From the cell containing the given text, extract its center point as [X, Y] coordinate. 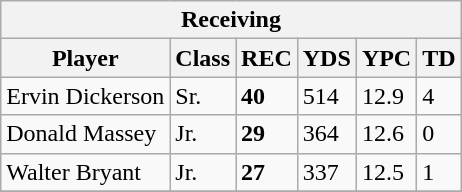
12.9 [386, 96]
12.5 [386, 172]
YPC [386, 58]
29 [267, 134]
Donald Massey [86, 134]
REC [267, 58]
1 [439, 172]
Ervin Dickerson [86, 96]
514 [326, 96]
12.6 [386, 134]
27 [267, 172]
364 [326, 134]
YDS [326, 58]
4 [439, 96]
337 [326, 172]
Class [203, 58]
Walter Bryant [86, 172]
Player [86, 58]
40 [267, 96]
Receiving [231, 20]
TD [439, 58]
0 [439, 134]
Sr. [203, 96]
